Detect which cell encompasses the target text, then output its [x, y] center coordinate. 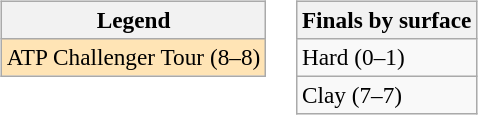
Clay (7–7) [387, 95]
Finals by surface [387, 20]
Legend [133, 20]
Hard (0–1) [387, 57]
ATP Challenger Tour (8–8) [133, 57]
